Scan for the cell matching the given text and deliver its (X, Y) coordinate at center. 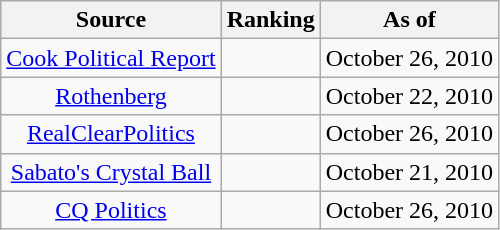
Rothenberg (111, 96)
RealClearPolitics (111, 134)
As of (409, 20)
CQ Politics (111, 210)
Ranking (270, 20)
Sabato's Crystal Ball (111, 172)
October 22, 2010 (409, 96)
Cook Political Report (111, 58)
October 21, 2010 (409, 172)
Source (111, 20)
